Output the [x, y] coordinate of the center of the cell containing the given text.  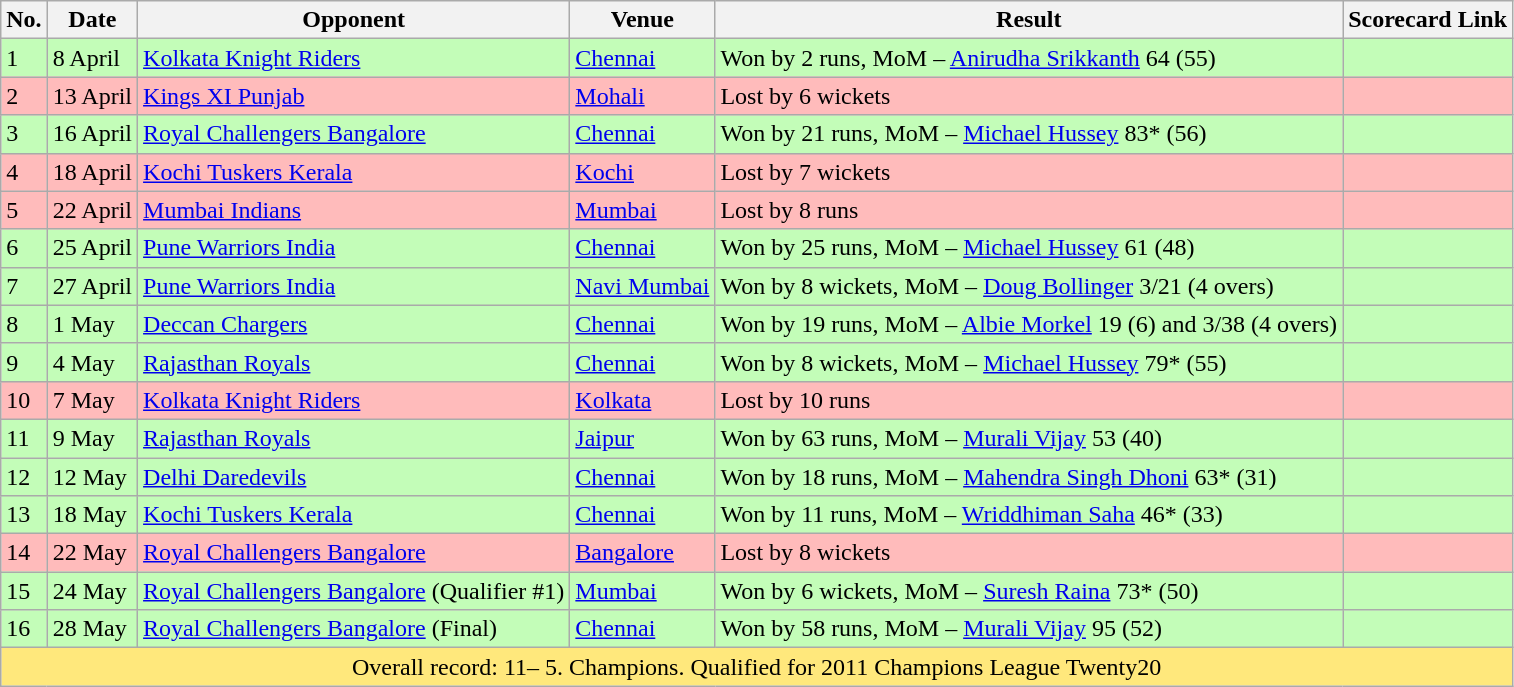
Lost by 8 wickets [1029, 553]
Won by 19 runs, MoM – Albie Morkel 19 (6) and 3/38 (4 overs) [1029, 324]
15 [24, 591]
5 [24, 210]
22 April [92, 210]
Kolkata [642, 400]
11 [24, 438]
Delhi Daredevils [354, 477]
Lost by 7 wickets [1029, 172]
9 May [92, 438]
Royal Challengers Bangalore (Final) [354, 629]
7 May [92, 400]
Won by 25 runs, MoM – Michael Hussey 61 (48) [1029, 248]
7 [24, 286]
3 [24, 134]
Venue [642, 20]
Mumbai Indians [354, 210]
8 April [92, 58]
Won by 11 runs, MoM – Wriddhiman Saha 46* (33) [1029, 515]
12 [24, 477]
25 April [92, 248]
2 [24, 96]
10 [24, 400]
Won by 2 runs, MoM – Anirudha Srikkanth 64 (55) [1029, 58]
16 [24, 629]
Bangalore [642, 553]
Won by 6 wickets, MoM – Suresh Raina 73* (50) [1029, 591]
9 [24, 362]
Kochi [642, 172]
Lost by 10 runs [1029, 400]
18 April [92, 172]
4 [24, 172]
16 April [92, 134]
24 May [92, 591]
Scorecard Link [1428, 20]
27 April [92, 286]
13 [24, 515]
18 May [92, 515]
Result [1029, 20]
Jaipur [642, 438]
Deccan Chargers [354, 324]
Won by 63 runs, MoM – Murali Vijay 53 (40) [1029, 438]
Kings XI Punjab [354, 96]
Won by 8 wickets, MoM – Michael Hussey 79* (55) [1029, 362]
14 [24, 553]
Won by 8 wickets, MoM – Doug Bollinger 3/21 (4 overs) [1029, 286]
28 May [92, 629]
8 [24, 324]
Lost by 6 wickets [1029, 96]
1 May [92, 324]
Mohali [642, 96]
22 May [92, 553]
4 May [92, 362]
Date [92, 20]
1 [24, 58]
Navi Mumbai [642, 286]
Royal Challengers Bangalore (Qualifier #1) [354, 591]
No. [24, 20]
13 April [92, 96]
12 May [92, 477]
Lost by 8 runs [1029, 210]
Won by 18 runs, MoM – Mahendra Singh Dhoni 63* (31) [1029, 477]
Won by 58 runs, MoM – Murali Vijay 95 (52) [1029, 629]
Overall record: 11– 5. Champions. Qualified for 2011 Champions League Twenty20 [757, 667]
Won by 21 runs, MoM – Michael Hussey 83* (56) [1029, 134]
Opponent [354, 20]
6 [24, 248]
